Identify which cell holds the provided text, then report its (X, Y) central coordinate. 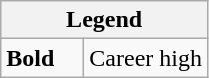
Bold (42, 58)
Legend (104, 20)
Career high (146, 58)
